Locate the cell with the specified text and output its (X, Y) center coordinate. 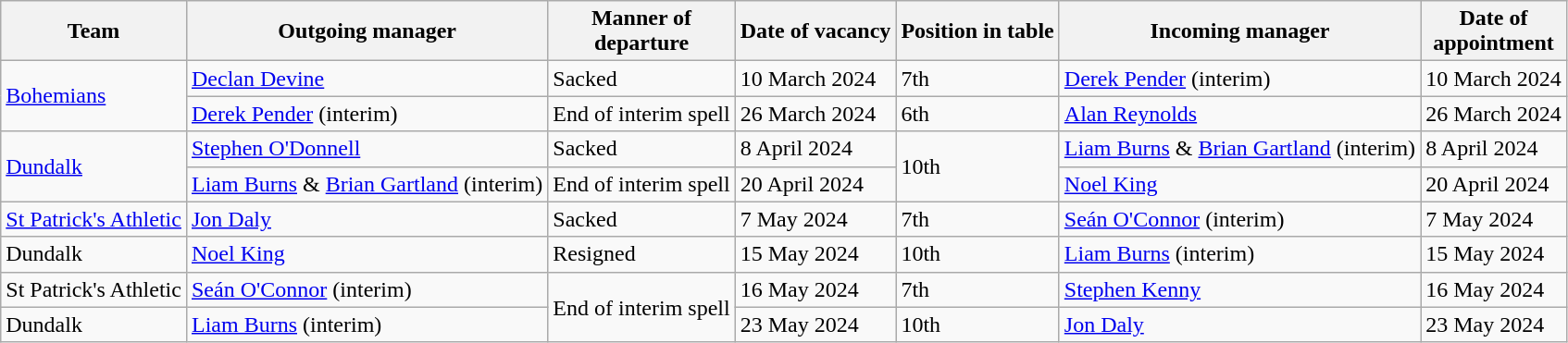
Date of vacancy (815, 31)
Incoming manager (1239, 31)
Manner ofdeparture (641, 31)
6th (977, 114)
Stephen O'Donnell (367, 149)
Outgoing manager (367, 31)
Position in table (977, 31)
Team (94, 31)
Date ofappointment (1494, 31)
Stephen Kenny (1239, 289)
Alan Reynolds (1239, 114)
Bohemians (94, 96)
Declan Devine (367, 79)
Resigned (641, 254)
